Pinpoint the cell where the given text exists, returning its [X, Y] midpoint coordinate. 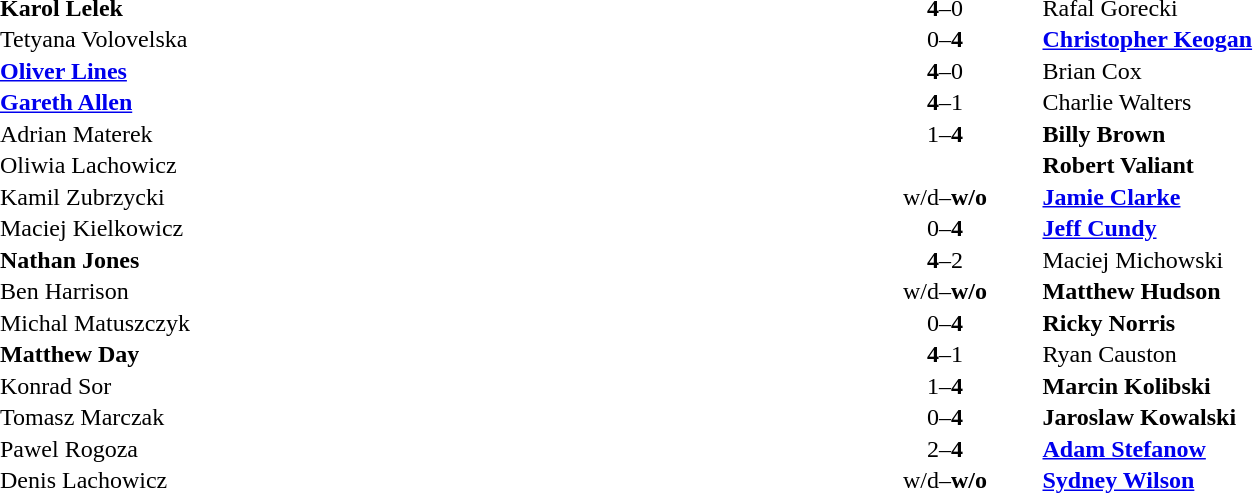
4–2 [944, 260]
4–0 [944, 71]
2–4 [944, 449]
